Capture the cell that displays the provided text and extract its [X, Y] central coordinate. 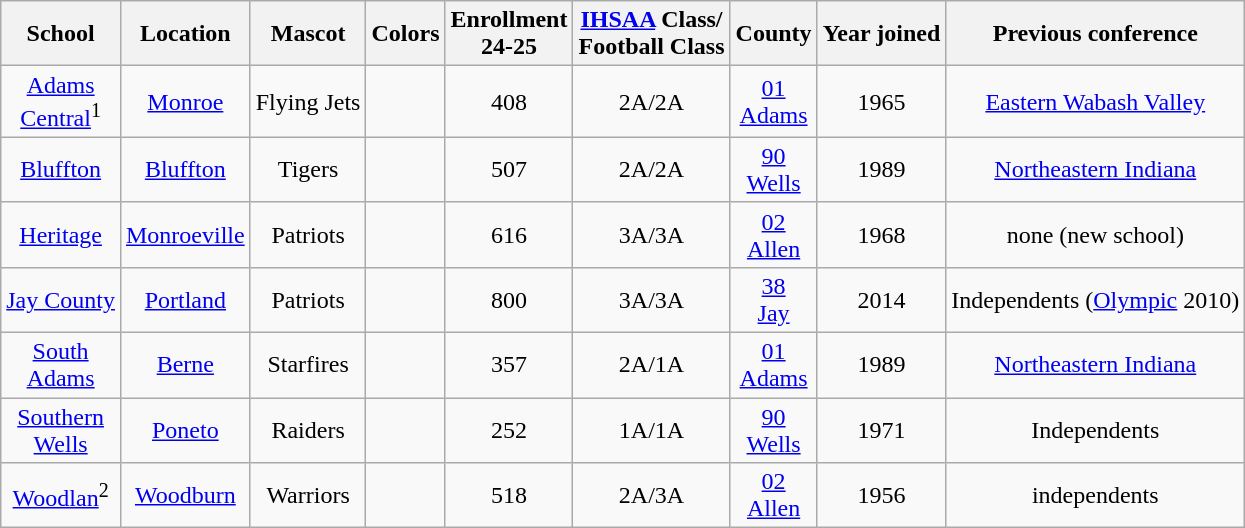
Previous conference [1096, 34]
Jay County [61, 300]
Portland [185, 300]
1968 [882, 234]
1A/1A [652, 430]
Tigers [308, 170]
357 [509, 366]
School [61, 34]
Berne [185, 366]
Heritage [61, 234]
Starfires [308, 366]
Colors [406, 34]
Poneto [185, 430]
Year joined [882, 34]
Independents [1096, 430]
2A/3A [652, 496]
1965 [882, 102]
507 [509, 170]
Independents (Olympic 2010) [1096, 300]
Monroe [185, 102]
IHSAA Class/ Football Class [652, 34]
Eastern Wabash Valley [1096, 102]
Location [185, 34]
Monroeville [185, 234]
Warriors [308, 496]
Mascot [308, 34]
Woodlan2 [61, 496]
Adams Central1 [61, 102]
408 [509, 102]
616 [509, 234]
County [774, 34]
1971 [882, 430]
Flying Jets [308, 102]
252 [509, 430]
Raiders [308, 430]
2014 [882, 300]
800 [509, 300]
1956 [882, 496]
2A/1A [652, 366]
Southern Wells [61, 430]
518 [509, 496]
Enrollment 24-25 [509, 34]
Woodburn [185, 496]
38Jay [774, 300]
none (new school) [1096, 234]
independents [1096, 496]
South Adams [61, 366]
